Locate the cell with the specified text and output its (x, y) center coordinate. 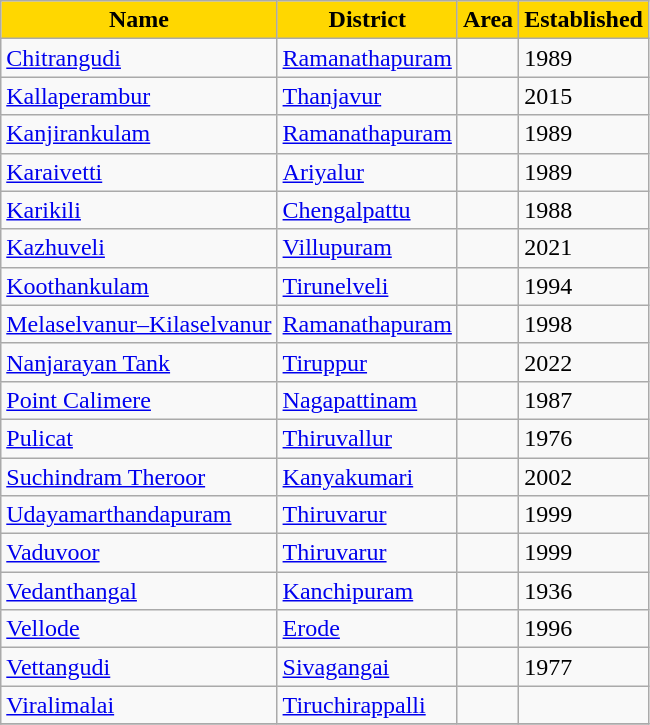
Villupuram (367, 248)
Kanyakumari (367, 477)
Pulicat (139, 438)
Chengalpattu (367, 210)
Udayamarthandapuram (139, 515)
Ariyalur (367, 172)
Name (139, 20)
Vettangudi (139, 667)
1936 (584, 591)
Point Calimere (139, 400)
Karaivetti (139, 172)
Kazhuveli (139, 248)
1996 (584, 629)
Vaduvoor (139, 553)
2002 (584, 477)
Nanjarayan Tank (139, 362)
Suchindram Theroor (139, 477)
Karikili (139, 210)
Tiruchirappalli (367, 705)
Established (584, 20)
Thiruvallur (367, 438)
Melaselvanur–Kilaselvanur (139, 324)
Tirunelveli (367, 286)
District (367, 20)
Sivagangai (367, 667)
2015 (584, 96)
Nagapattinam (367, 400)
1977 (584, 667)
Koothankulam (139, 286)
Area (488, 20)
1988 (584, 210)
Viralimalai (139, 705)
1976 (584, 438)
1987 (584, 400)
2022 (584, 362)
Tiruppur (367, 362)
Vellode (139, 629)
Chitrangudi (139, 58)
1994 (584, 286)
Erode (367, 629)
Kanchipuram (367, 591)
2021 (584, 248)
Vedanthangal (139, 591)
Kallaperambur (139, 96)
1998 (584, 324)
Thanjavur (367, 96)
Kanjirankulam (139, 134)
